Pinpoint the cell where the given text exists, returning its [X, Y] midpoint coordinate. 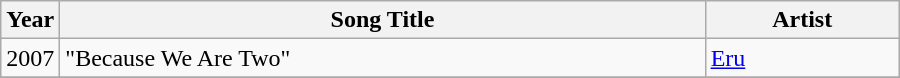
Eru [802, 58]
"Because We Are Two" [382, 58]
2007 [30, 58]
Artist [802, 20]
Song Title [382, 20]
Year [30, 20]
